Identify which cell holds the provided text, then report its [x, y] central coordinate. 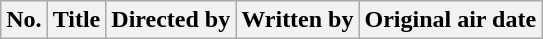
No. [24, 20]
Original air date [450, 20]
Title [76, 20]
Directed by [171, 20]
Written by [298, 20]
